Identify which cell holds the provided text, then report its (x, y) central coordinate. 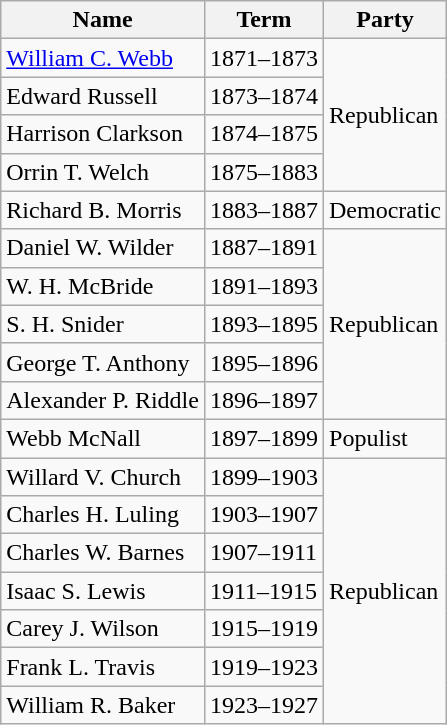
1919–1923 (264, 667)
Charles H. Luling (103, 515)
1897–1899 (264, 438)
George T. Anthony (103, 362)
Party (386, 20)
Alexander P. Riddle (103, 400)
Name (103, 20)
1883–1887 (264, 210)
Willard V. Church (103, 477)
1871–1873 (264, 58)
1911–1915 (264, 591)
1873–1874 (264, 96)
Richard B. Morris (103, 210)
1891–1893 (264, 286)
1899–1903 (264, 477)
1895–1896 (264, 362)
1874–1875 (264, 134)
1887–1891 (264, 248)
William C. Webb (103, 58)
Charles W. Barnes (103, 553)
Frank L. Travis (103, 667)
Democratic (386, 210)
S. H. Snider (103, 324)
1903–1907 (264, 515)
Webb McNall (103, 438)
1915–1919 (264, 629)
Edward Russell (103, 96)
Orrin T. Welch (103, 172)
1896–1897 (264, 400)
Isaac S. Lewis (103, 591)
Carey J. Wilson (103, 629)
Daniel W. Wilder (103, 248)
Harrison Clarkson (103, 134)
W. H. McBride (103, 286)
Term (264, 20)
William R. Baker (103, 705)
1907–1911 (264, 553)
1923–1927 (264, 705)
1893–1895 (264, 324)
Populist (386, 438)
1875–1883 (264, 172)
